Return [x, y] of the center of cell containing provided text 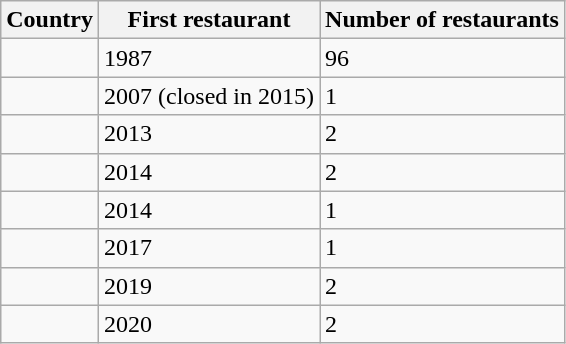
2017 [208, 248]
2007 (closed in 2015) [208, 96]
2019 [208, 286]
96 [442, 58]
Number of restaurants [442, 20]
2020 [208, 324]
1987 [208, 58]
First restaurant [208, 20]
Country [50, 20]
2013 [208, 134]
